For the text-containing cell, return its midpoint in (X, Y) coordinate format. 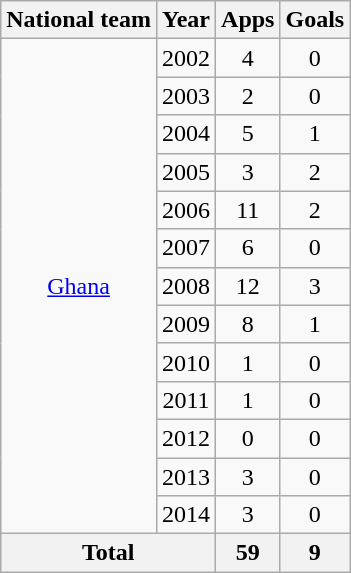
11 (248, 210)
Apps (248, 20)
2014 (186, 515)
9 (315, 553)
2007 (186, 248)
2011 (186, 400)
6 (248, 248)
2006 (186, 210)
2009 (186, 324)
National team (79, 20)
Goals (315, 20)
Ghana (79, 286)
Total (108, 553)
2003 (186, 96)
2002 (186, 58)
5 (248, 134)
2012 (186, 438)
12 (248, 286)
Year (186, 20)
4 (248, 58)
2004 (186, 134)
8 (248, 324)
2010 (186, 362)
2013 (186, 477)
2008 (186, 286)
2005 (186, 172)
59 (248, 553)
